Identify which cell holds the provided text, then report its (x, y) central coordinate. 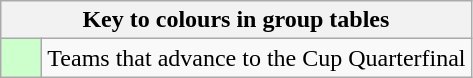
Teams that advance to the Cup Quarterfinal (256, 58)
Key to colours in group tables (236, 20)
